Extract the (X, Y) coordinate from the center of the cell holding the provided text.  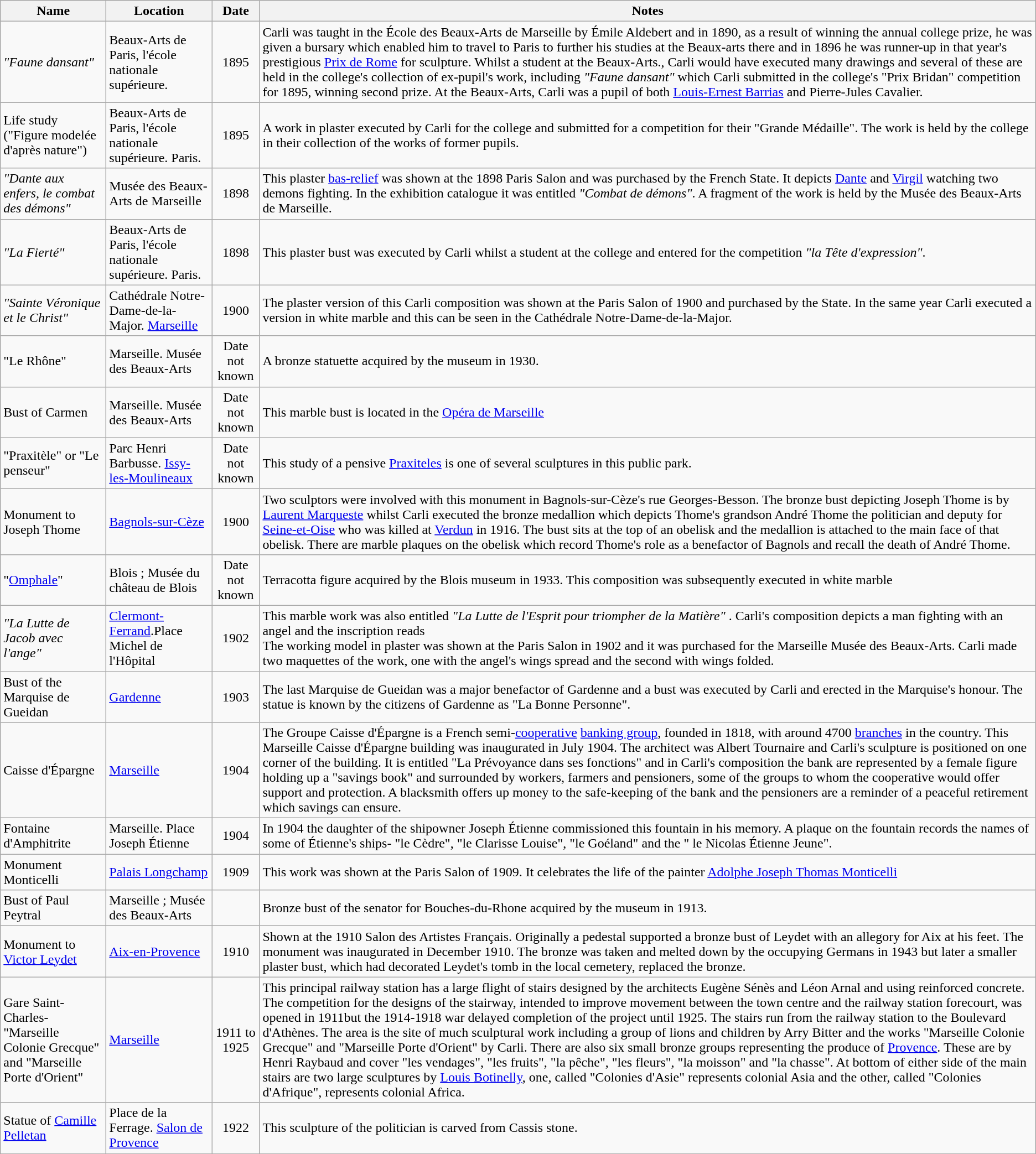
Clermont-Ferrand.Place Michel de l'Hôpital (159, 638)
"Sainte Véronique et le Christ" (53, 310)
Date (236, 11)
This plaster bust was executed by Carli whilst a student at the college and entered for the competition "la Tête d'expression". (647, 252)
"Dante aux enfers, le combat des démons" (53, 194)
Aix-en-Provence (159, 952)
Life study ("Figure modelée d'après nature") (53, 135)
Beaux-Arts de Paris, l'école nationale supérieure. (159, 62)
Fontaine d'Amphitrite (53, 836)
Name (53, 11)
Statue of Camille Pelletan (53, 1128)
"La Lutte de Jacob avec l'ange" (53, 638)
1911 to 1925 (236, 1040)
Bust of the Marquise de Gueidan (53, 697)
Bagnols-sur-Cèze (159, 521)
Monument to Victor Leydet (53, 952)
"Le Rhône" (53, 361)
Bust of Carmen (53, 412)
"Praxitèle" or "Le penseur" (53, 463)
This marble bust is located in the Opéra de Marseille (647, 412)
Monument to Joseph Thome (53, 521)
Cathédrale Notre-Dame-de-la-Major. Marseille (159, 310)
Gardenne (159, 697)
Place de la Ferrage. Salon de Provence (159, 1128)
Caisse d'Épargne (53, 770)
"Omphale" (53, 580)
Gare Saint-Charles- "Marseille Colonie Grecque" and "Marseille Porte d'Orient" (53, 1040)
1902 (236, 638)
This sculpture of the politician is carved from Cassis stone. (647, 1128)
A bronze statuette acquired by the museum in 1930. (647, 361)
1909 (236, 872)
Musée des Beaux-Arts de Marseille (159, 194)
1922 (236, 1128)
Blois ; Musée du château de Blois (159, 580)
Notes (647, 11)
This study of a pensive Praxiteles is one of several sculptures in this public park. (647, 463)
1903 (236, 697)
Terracotta figure acquired by the Blois museum in 1933. This composition was subsequently executed in white marble (647, 580)
"La Fierté" (53, 252)
"Faune dansant" (53, 62)
Bust of Paul Peytral (53, 908)
This work was shown at the Paris Salon of 1909. It celebrates the life of the painter Adolphe Joseph Thomas Monticelli (647, 872)
1910 (236, 952)
Marseille. Place Joseph Étienne (159, 836)
Monument Monticelli (53, 872)
Location (159, 11)
Palais Longchamp (159, 872)
Marseille ; Musée des Beaux-Arts (159, 908)
Parc Henri Barbusse. Issy-les-Moulineaux (159, 463)
Bronze bust of the senator for Bouches-du-Rhone acquired by the museum in 1913. (647, 908)
